Detect which cell encompasses the target text, then output its (x, y) center coordinate. 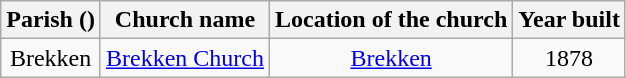
Church name (184, 20)
Parish () (51, 20)
Location of the church (392, 20)
1878 (570, 58)
Year built (570, 20)
Brekken Church (184, 58)
